Search for the cell housing the specified text and yield its (x, y) center coordinate. 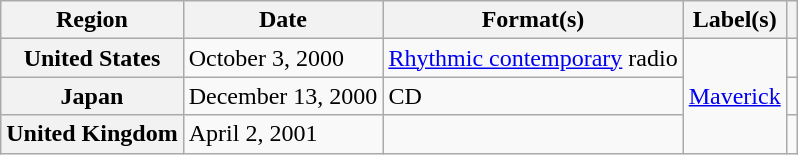
Label(s) (734, 20)
United States (92, 58)
Region (92, 20)
October 3, 2000 (283, 58)
April 2, 2001 (283, 134)
Maverick (734, 96)
Rhythmic contemporary radio (533, 58)
United Kingdom (92, 134)
Japan (92, 96)
December 13, 2000 (283, 96)
Format(s) (533, 20)
Date (283, 20)
CD (533, 96)
